Scan for the cell matching the given text and deliver its [x, y] coordinate at center. 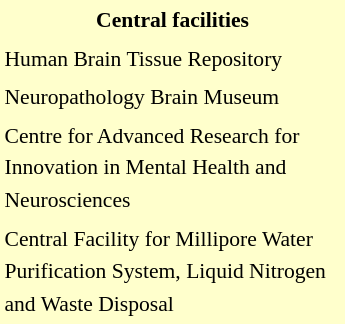
Central Facility for Millipore Water Purification System, Liquid Nitrogen and Waste Disposal [172, 271]
Neuropathology Brain Museum [172, 98]
Central facilities [172, 20]
Centre for Advanced Research for Innovation in Mental Health and Neurosciences [172, 168]
Human Brain Tissue Repository [172, 58]
